From the cell containing the given text, extract its center point as [X, Y] coordinate. 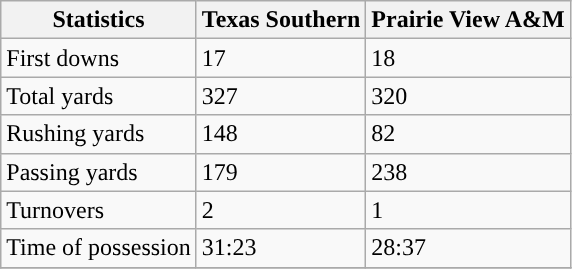
82 [468, 134]
238 [468, 172]
179 [281, 172]
28:37 [468, 248]
327 [281, 96]
18 [468, 58]
Rushing yards [99, 134]
Passing yards [99, 172]
31:23 [281, 248]
Time of possession [99, 248]
Total yards [99, 96]
17 [281, 58]
Turnovers [99, 210]
First downs [99, 58]
2 [281, 210]
1 [468, 210]
320 [468, 96]
Texas Southern [281, 20]
Statistics [99, 20]
148 [281, 134]
Prairie View A&M [468, 20]
